Locate the cell with the specified text and output its [x, y] center coordinate. 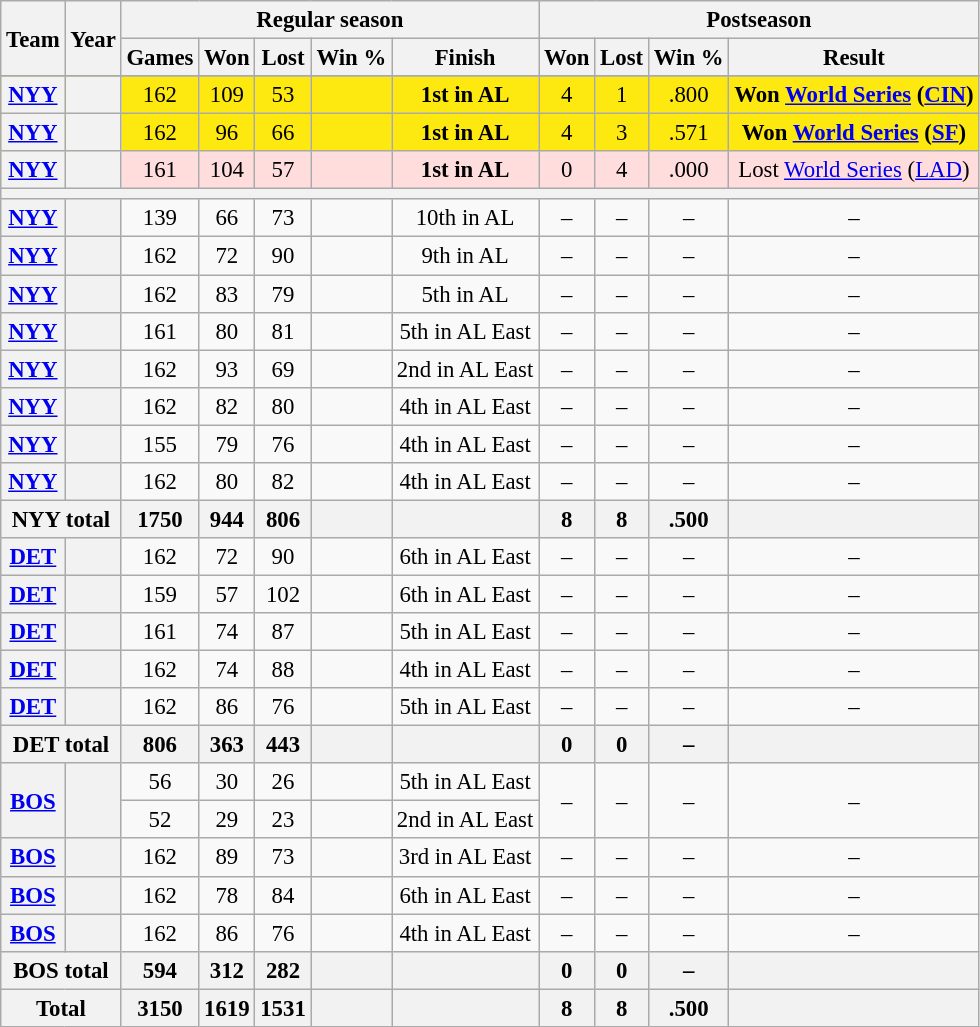
312 [227, 970]
3150 [160, 1008]
84 [283, 895]
89 [227, 858]
944 [227, 519]
Finish [466, 58]
Team [33, 38]
29 [227, 820]
.571 [688, 133]
26 [283, 782]
Postseason [759, 20]
23 [283, 820]
139 [160, 219]
Won World Series (SF) [854, 133]
93 [227, 369]
53 [283, 95]
DET total [61, 745]
NYY total [61, 519]
Lost World Series (LAD) [854, 170]
9th in AL [466, 256]
102 [283, 594]
52 [160, 820]
1750 [160, 519]
Regular season [330, 20]
104 [227, 170]
78 [227, 895]
BOS total [61, 970]
155 [160, 444]
3 [622, 133]
Games [160, 58]
Result [854, 58]
109 [227, 95]
96 [227, 133]
3rd in AL East [466, 858]
.800 [688, 95]
159 [160, 594]
1 [622, 95]
Won World Series (CIN) [854, 95]
69 [283, 369]
83 [227, 294]
594 [160, 970]
1531 [283, 1008]
81 [283, 331]
Total [61, 1008]
10th in AL [466, 219]
1619 [227, 1008]
.000 [688, 170]
282 [283, 970]
363 [227, 745]
88 [283, 670]
87 [283, 632]
Year [93, 38]
443 [283, 745]
30 [227, 782]
56 [160, 782]
5th in AL [466, 294]
